Output the (X, Y) coordinate of the center of the cell containing the given text.  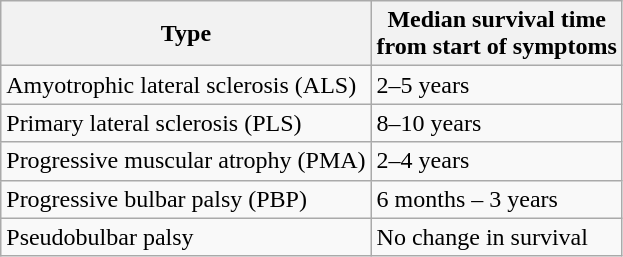
Type (186, 34)
Amyotrophic lateral sclerosis (ALS) (186, 85)
No change in survival (496, 237)
2–5 years (496, 85)
8–10 years (496, 123)
2–4 years (496, 161)
6 months – 3 years (496, 199)
Pseudobulbar palsy (186, 237)
Progressive bulbar palsy (PBP) (186, 199)
Median survival time from start of symptoms (496, 34)
Primary lateral sclerosis (PLS) (186, 123)
Progressive muscular atrophy (PMA) (186, 161)
